From the cell containing the given text, extract its center point as [x, y] coordinate. 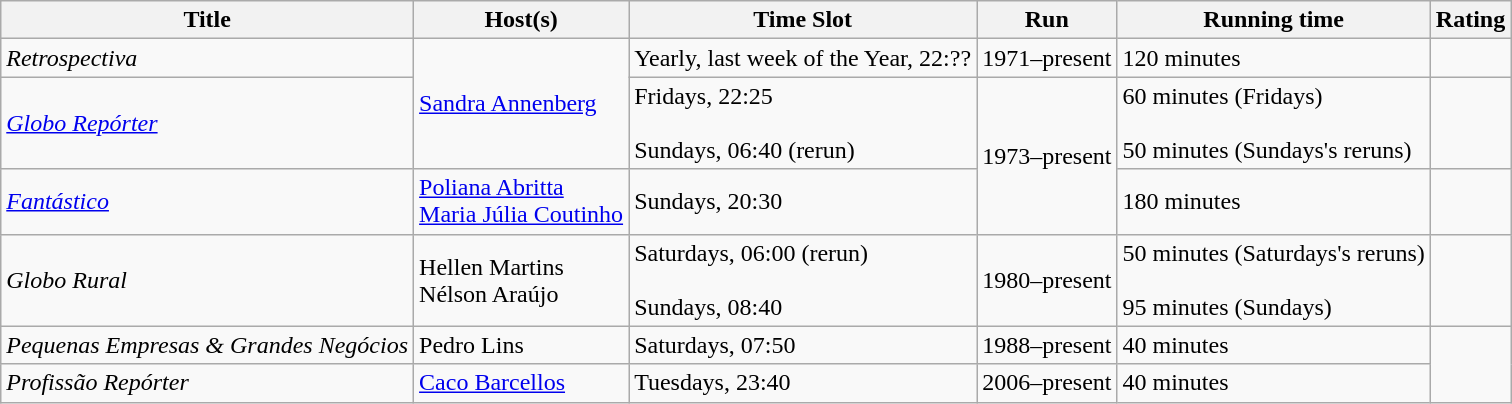
Host(s) [522, 20]
Sandra Annenberg [522, 104]
Caco Barcellos [522, 383]
1988–present [1047, 345]
120 minutes [1274, 58]
Rating [1470, 20]
Tuesdays, 23:40 [803, 383]
Poliana AbrittaMaria Júlia Coutinho [522, 202]
2006–present [1047, 383]
50 minutes (Saturdays's reruns)95 minutes (Sundays) [1274, 280]
1973–present [1047, 156]
Run [1047, 20]
Title [208, 20]
Hellen MartinsNélson Araújo [522, 280]
Pequenas Empresas & Grandes Negócios [208, 345]
180 minutes [1274, 202]
Saturdays, 06:00 (rerun)Sundays, 08:40 [803, 280]
Retrospectiva [208, 58]
Saturdays, 07:50 [803, 345]
Fantástico [208, 202]
60 minutes (Fridays)50 minutes (Sundays's reruns) [1274, 123]
1980–present [1047, 280]
Time Slot [803, 20]
Globo Rural [208, 280]
Globo Repórter [208, 123]
Fridays, 22:25Sundays, 06:40 (rerun) [803, 123]
Sundays, 20:30 [803, 202]
Yearly, last week of the Year, 22:?? [803, 58]
Pedro Lins [522, 345]
1971–present [1047, 58]
Running time [1274, 20]
Profissão Repórter [208, 383]
